Pinpoint the cell where the given text exists, returning its [x, y] midpoint coordinate. 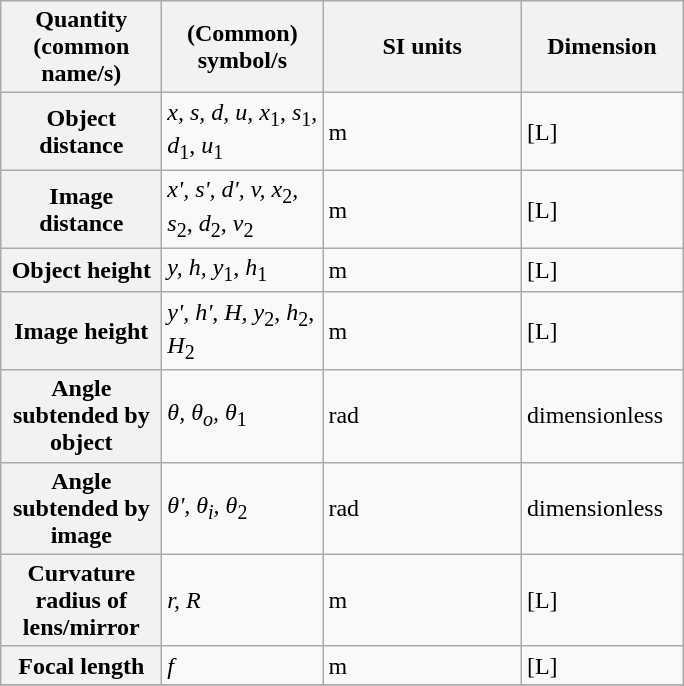
Curvature radius of lens/mirror [82, 600]
Focal length [82, 665]
θ', θi, θ2 [242, 508]
Image height [82, 331]
x', s', d', v, x2, s2, d2, v2 [242, 209]
y, h, y1, h1 [242, 270]
θ, θo, θ1 [242, 416]
y', h', H, y2, h2, H2 [242, 331]
Angle subtended by object [82, 416]
Object distance [82, 132]
Quantity (common name/s) [82, 47]
x, s, d, u, x1, s1, d1, u1 [242, 132]
f [242, 665]
Object height [82, 270]
SI units [422, 47]
Dimension [602, 47]
r, R [242, 600]
(Common) symbol/s [242, 47]
Image distance [82, 209]
Angle subtended by image [82, 508]
